Return (X, Y) of the center of cell containing provided text 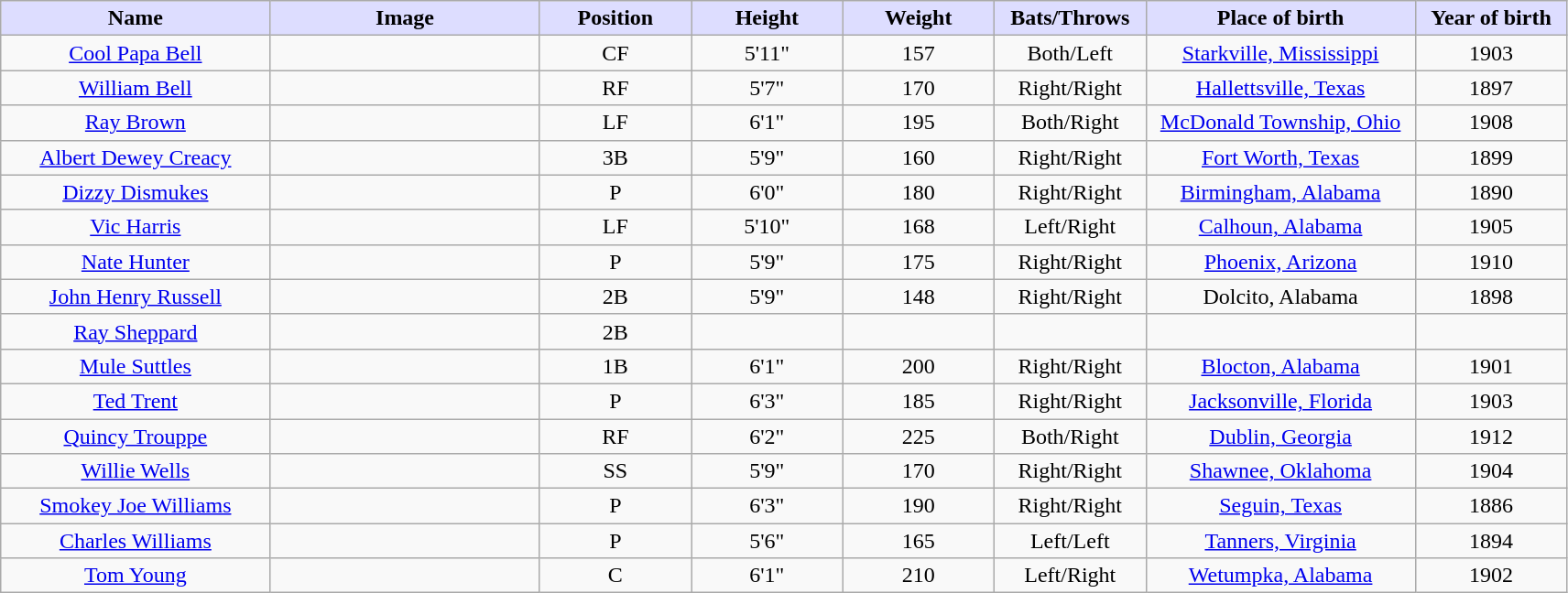
3B (615, 157)
Quincy Trouppe (136, 437)
Dolcito, Alabama (1280, 296)
Fort Worth, Texas (1280, 157)
1899 (1491, 157)
5'6" (768, 541)
Tom Young (136, 576)
148 (918, 296)
Place of birth (1280, 18)
Cool Papa Bell (136, 53)
168 (918, 227)
Seguin, Texas (1280, 506)
Shawnee, Oklahoma (1280, 471)
Dizzy Dismukes (136, 192)
1902 (1491, 576)
175 (918, 262)
Tanners, Virginia (1280, 541)
Smokey Joe Williams (136, 506)
William Bell (136, 88)
1901 (1491, 366)
Jacksonville, Florida (1280, 401)
Blocton, Alabama (1280, 366)
5'7" (768, 88)
Albert Dewey Creacy (136, 157)
Birmingham, Alabama (1280, 192)
165 (918, 541)
Vic Harris (136, 227)
Image (405, 18)
Name (136, 18)
Left/Left (1070, 541)
Charles Williams (136, 541)
Ted Trent (136, 401)
160 (918, 157)
6'0" (768, 192)
Calhoun, Alabama (1280, 227)
225 (918, 437)
1904 (1491, 471)
200 (918, 366)
John Henry Russell (136, 296)
Wetumpka, Alabama (1280, 576)
195 (918, 123)
1912 (1491, 437)
Starkville, Mississippi (1280, 53)
1894 (1491, 541)
Year of birth (1491, 18)
1B (615, 366)
157 (918, 53)
5'10" (768, 227)
1908 (1491, 123)
Mule Suttles (136, 366)
210 (918, 576)
5'11" (768, 53)
Ray Brown (136, 123)
Ray Sheppard (136, 331)
6'2" (768, 437)
Dublin, Georgia (1280, 437)
Position (615, 18)
1897 (1491, 88)
Bats/Throws (1070, 18)
1905 (1491, 227)
1898 (1491, 296)
Both/Left (1070, 53)
C (615, 576)
CF (615, 53)
Willie Wells (136, 471)
Phoenix, Arizona (1280, 262)
Height (768, 18)
185 (918, 401)
SS (615, 471)
Nate Hunter (136, 262)
1910 (1491, 262)
Weight (918, 18)
190 (918, 506)
1890 (1491, 192)
180 (918, 192)
Hallettsville, Texas (1280, 88)
1886 (1491, 506)
McDonald Township, Ohio (1280, 123)
